Identify which cell holds the provided text, then report its (X, Y) central coordinate. 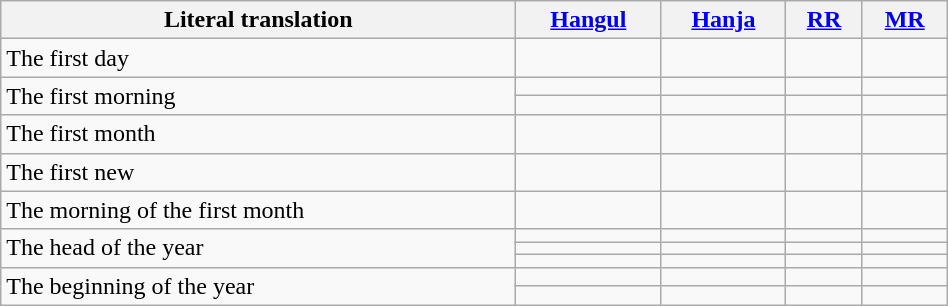
The first month (258, 134)
Hanja (724, 20)
The first day (258, 58)
The morning of the first month (258, 210)
The beginning of the year (258, 286)
Literal translation (258, 20)
The first morning (258, 96)
Hangul (588, 20)
MR (904, 20)
RR (824, 20)
The first new (258, 172)
The head of the year (258, 248)
